Search for the cell housing the specified text and yield its (X, Y) center coordinate. 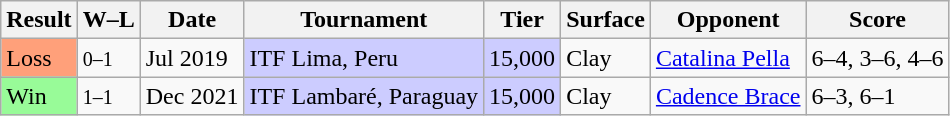
Jul 2019 (192, 58)
Dec 2021 (192, 96)
Catalina Pella (728, 58)
1–1 (108, 96)
Result (39, 20)
Loss (39, 58)
ITF Lima, Peru (364, 58)
Tournament (364, 20)
Tier (522, 20)
Win (39, 96)
Score (878, 20)
Date (192, 20)
Cadence Brace (728, 96)
6–4, 3–6, 4–6 (878, 58)
Opponent (728, 20)
6–3, 6–1 (878, 96)
0–1 (108, 58)
W–L (108, 20)
Surface (606, 20)
ITF Lambaré, Paraguay (364, 96)
